Return [X, Y] of the center of cell containing provided text 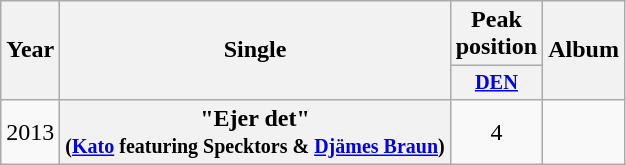
4 [496, 132]
2013 [30, 132]
Album [584, 50]
DEN [496, 83]
Year [30, 50]
Peakposition [496, 34]
"Ejer det"(Kato featuring Specktors & Djämes Braun) [255, 132]
Single [255, 50]
